Determine the (X, Y) coordinate at the center of the cell enclosing the given text.  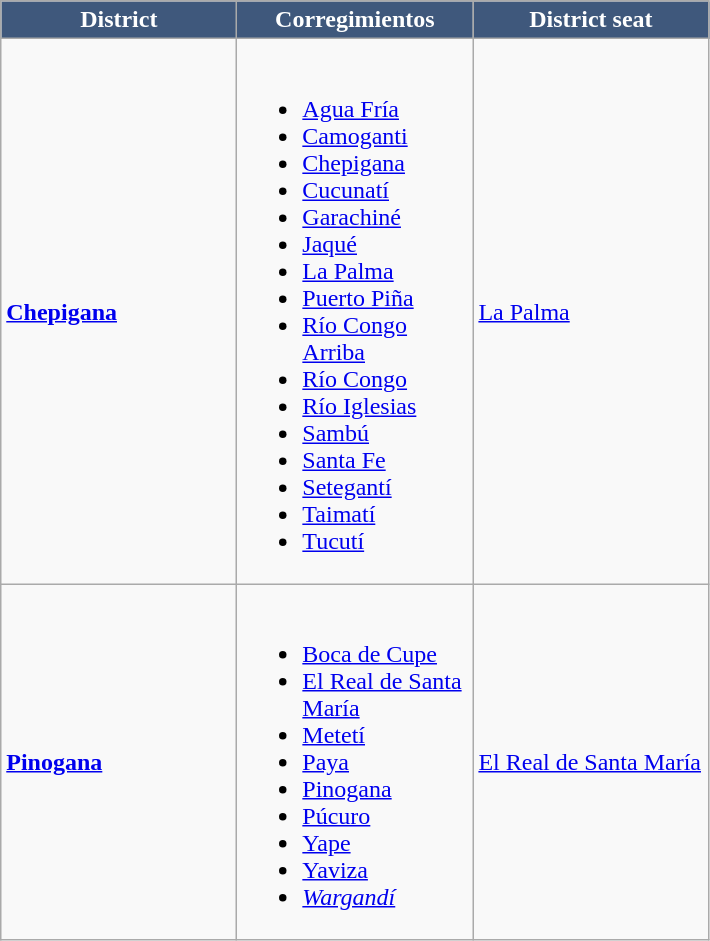
El Real de Santa María (591, 762)
Boca de CupeEl Real de Santa MaríaMetetíPayaPinoganaPúcuroYapeYavizaWargandí (355, 762)
District (119, 20)
District seat (591, 20)
La Palma (591, 312)
Agua FríaCamogantiChepiganaCucunatíGarachinéJaquéLa PalmaPuerto PiñaRío Congo ArribaRío CongoRío IglesiasSambúSanta FeSetegantíTaimatíTucutí (355, 312)
Chepigana (119, 312)
Pinogana (119, 762)
Corregimientos (355, 20)
